From the cell containing the given text, extract its center point as [X, Y] coordinate. 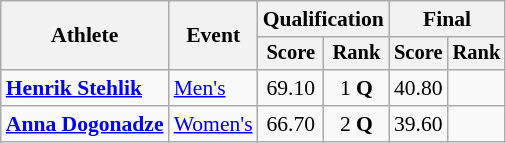
2 Q [356, 124]
39.60 [418, 124]
Men's [214, 88]
Athlete [85, 36]
1 Q [356, 88]
Event [214, 36]
Henrik Stehlik [85, 88]
69.10 [291, 88]
40.80 [418, 88]
Final [447, 19]
66.70 [291, 124]
Qualification [324, 19]
Women's [214, 124]
Anna Dogonadze [85, 124]
